Extract the (X, Y) coordinate from the center of the cell holding the provided text.  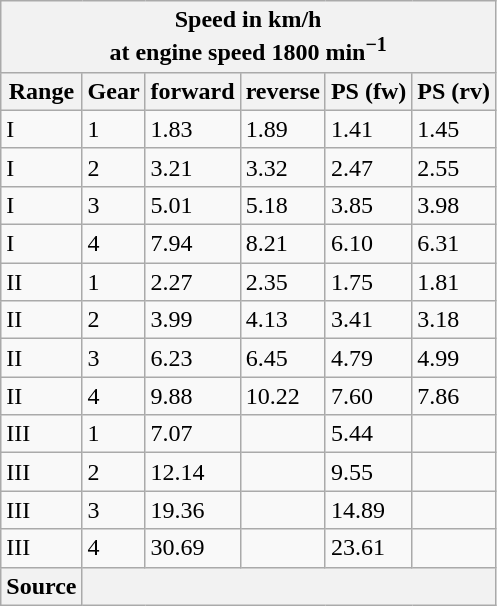
forward (192, 91)
7.86 (454, 396)
3.21 (192, 167)
1.41 (368, 129)
2.55 (454, 167)
9.88 (192, 396)
7.07 (192, 434)
PS (fw) (368, 91)
1.75 (368, 282)
30.69 (192, 548)
1.89 (282, 129)
Speed in km/h at engine speed 1800 min−1 (248, 37)
2.47 (368, 167)
19.36 (192, 510)
8.21 (282, 244)
4.79 (368, 358)
PS (rv) (454, 91)
7.94 (192, 244)
Source (42, 586)
6.31 (454, 244)
12.14 (192, 472)
9.55 (368, 472)
reverse (282, 91)
4.99 (454, 358)
3.32 (282, 167)
3.99 (192, 320)
6.45 (282, 358)
3.18 (454, 320)
1.81 (454, 282)
1.45 (454, 129)
5.44 (368, 434)
6.23 (192, 358)
10.22 (282, 396)
23.61 (368, 548)
Gear (114, 91)
6.10 (368, 244)
5.18 (282, 205)
7.60 (368, 396)
1.83 (192, 129)
2.35 (282, 282)
14.89 (368, 510)
Range (42, 91)
2.27 (192, 282)
3.85 (368, 205)
3.98 (454, 205)
5.01 (192, 205)
4.13 (282, 320)
3.41 (368, 320)
